Capture the cell that displays the provided text and extract its [x, y] central coordinate. 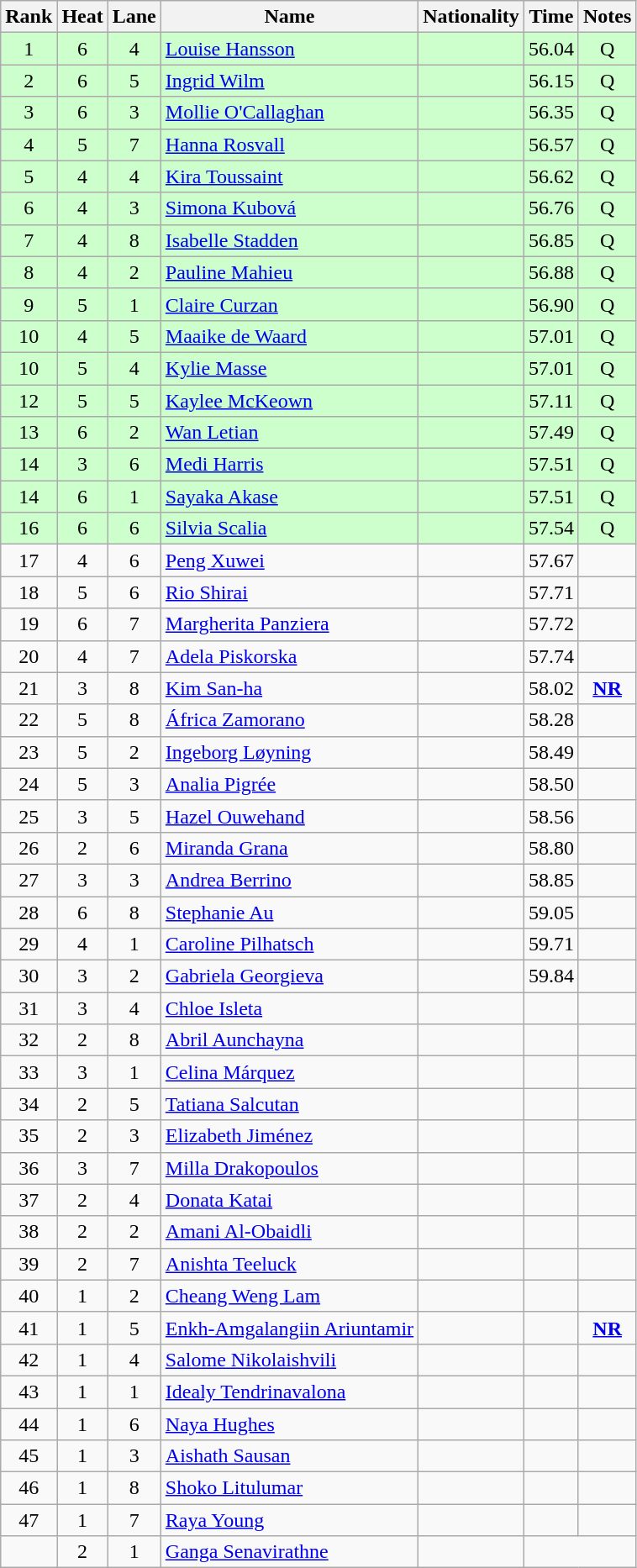
Wan Letian [289, 433]
16 [29, 529]
Ganga Senavirathne [289, 1552]
Maaike de Waard [289, 336]
28 [29, 912]
42 [29, 1360]
34 [29, 1104]
Elizabeth Jiménez [289, 1136]
Stephanie Au [289, 912]
30 [29, 976]
Milla Drakopoulos [289, 1168]
Raya Young [289, 1520]
56.90 [551, 304]
Gabriela Georgieva [289, 976]
Silvia Scalia [289, 529]
Anishta Teeluck [289, 1264]
45 [29, 1456]
Peng Xuwei [289, 560]
56.88 [551, 272]
57.67 [551, 560]
18 [29, 592]
Lane [134, 17]
38 [29, 1232]
58.50 [551, 784]
58.02 [551, 688]
África Zamorano [289, 720]
Abril Aunchayna [289, 1040]
32 [29, 1040]
39 [29, 1264]
Nationality [471, 17]
35 [29, 1136]
56.57 [551, 145]
57.49 [551, 433]
20 [29, 656]
56.04 [551, 49]
Medi Harris [289, 465]
Sayaka Akase [289, 497]
Naya Hughes [289, 1424]
31 [29, 1008]
Andrea Berrino [289, 880]
58.56 [551, 816]
57.72 [551, 624]
Adela Piskorska [289, 656]
59.84 [551, 976]
Idealy Tendrinavalona [289, 1392]
Amani Al-Obaidli [289, 1232]
Name [289, 17]
56.76 [551, 208]
9 [29, 304]
Salome Nikolaishvili [289, 1360]
58.80 [551, 848]
56.15 [551, 81]
57.71 [551, 592]
Enkh-Amgalangiin Ariuntamir [289, 1328]
13 [29, 433]
Celina Márquez [289, 1072]
Hazel Ouwehand [289, 816]
41 [29, 1328]
17 [29, 560]
57.54 [551, 529]
Kaylee McKeown [289, 401]
56.35 [551, 113]
Louise Hansson [289, 49]
Rank [29, 17]
59.71 [551, 944]
Shoko Litulumar [289, 1488]
33 [29, 1072]
Chloe Isleta [289, 1008]
Kim San-ha [289, 688]
58.85 [551, 880]
58.49 [551, 752]
22 [29, 720]
47 [29, 1520]
Hanna Rosvall [289, 145]
Miranda Grana [289, 848]
46 [29, 1488]
19 [29, 624]
56.85 [551, 240]
23 [29, 752]
56.62 [551, 176]
43 [29, 1392]
Mollie O'Callaghan [289, 113]
Ingrid Wilm [289, 81]
Kira Toussaint [289, 176]
37 [29, 1200]
Kylie Masse [289, 368]
Isabelle Stadden [289, 240]
24 [29, 784]
36 [29, 1168]
57.11 [551, 401]
Ingeborg Løyning [289, 752]
27 [29, 880]
Analia Pigrée [289, 784]
40 [29, 1296]
Aishath Sausan [289, 1456]
29 [29, 944]
26 [29, 848]
57.74 [551, 656]
59.05 [551, 912]
44 [29, 1424]
21 [29, 688]
Tatiana Salcutan [289, 1104]
12 [29, 401]
Simona Kubová [289, 208]
Cheang Weng Lam [289, 1296]
Claire Curzan [289, 304]
58.28 [551, 720]
Pauline Mahieu [289, 272]
Notes [607, 17]
Margherita Panziera [289, 624]
Rio Shirai [289, 592]
Caroline Pilhatsch [289, 944]
Time [551, 17]
Heat [82, 17]
25 [29, 816]
Donata Katai [289, 1200]
